Locate the cell with the specified text and output its [x, y] center coordinate. 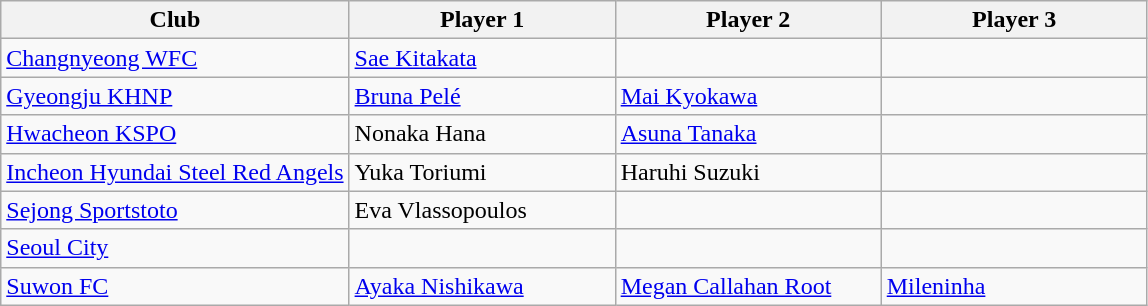
Nonaka Hana [482, 134]
Mai Kyokawa [748, 96]
Suwon FC [175, 286]
Hwacheon KSPO [175, 134]
Mileninha [1014, 286]
Bruna Pelé [482, 96]
Club [175, 20]
Ayaka Nishikawa [482, 286]
Player 1 [482, 20]
Sae Kitakata [482, 58]
Gyeongju KHNP [175, 96]
Asuna Tanaka [748, 134]
Haruhi Suzuki [748, 172]
Eva Vlassopoulos [482, 210]
Megan Callahan Root [748, 286]
Incheon Hyundai Steel Red Angels [175, 172]
Seoul City [175, 248]
Player 3 [1014, 20]
Yuka Toriumi [482, 172]
Player 2 [748, 20]
Sejong Sportstoto [175, 210]
Changnyeong WFC [175, 58]
